Detect which cell encompasses the target text, then output its (X, Y) center coordinate. 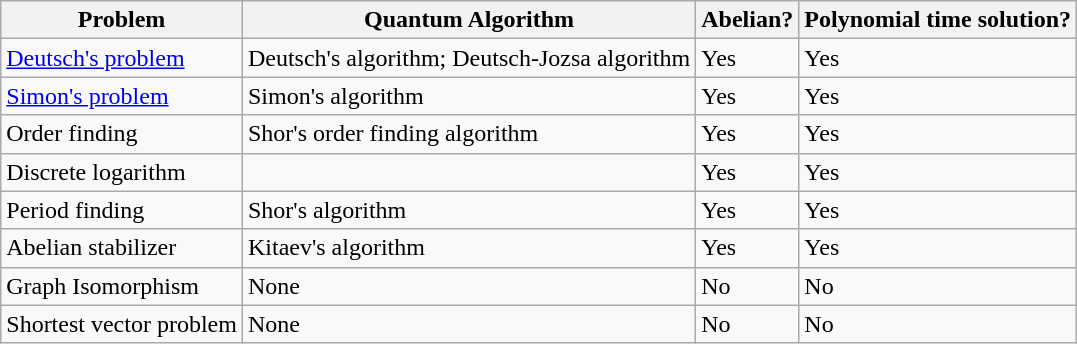
Graph Isomorphism (122, 286)
Problem (122, 20)
Order finding (122, 134)
Simon's problem (122, 96)
Abelian? (748, 20)
Shor's algorithm (468, 210)
Abelian stabilizer (122, 248)
Kitaev's algorithm (468, 248)
Deutsch's problem (122, 58)
Simon's algorithm (468, 96)
Polynomial time solution? (938, 20)
Period finding (122, 210)
Discrete logarithm (122, 172)
Deutsch's algorithm; Deutsch-Jozsa algorithm (468, 58)
Shor's order finding algorithm (468, 134)
Shortest vector problem (122, 324)
Quantum Algorithm (468, 20)
